Detect which cell encompasses the target text, then output its [X, Y] center coordinate. 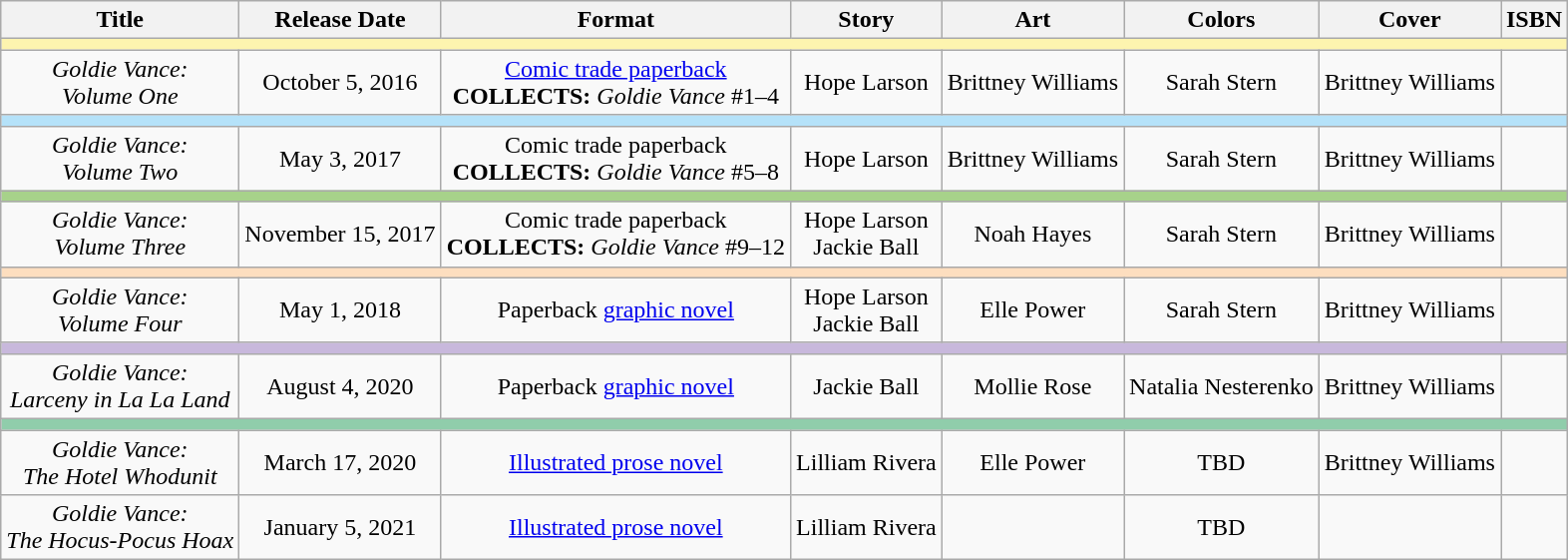
Comic trade paperbackCOLLECTS: Goldie Vance #9–12 [615, 234]
Mollie Rose [1032, 385]
March 17, 2020 [340, 461]
Comic trade paperbackCOLLECTS: Goldie Vance #1–4 [615, 82]
August 4, 2020 [340, 385]
Jackie Ball [867, 385]
Goldie Vance:Larceny in La La Land [120, 385]
Comic trade paperbackCOLLECTS: Goldie Vance #5–8 [615, 158]
Goldie Vance:Volume Two [120, 158]
Noah Hayes [1032, 234]
Natalia Nesterenko [1222, 385]
May 3, 2017 [340, 158]
Goldie Vance:Volume Four [120, 309]
November 15, 2017 [340, 234]
January 5, 2021 [340, 527]
May 1, 2018 [340, 309]
Story [867, 20]
Format [615, 20]
Art [1032, 20]
Goldie Vance:Volume Three [120, 234]
ISBN [1534, 20]
Goldie Vance:The Hotel Whodunit [120, 461]
Goldie Vance:Volume One [120, 82]
Goldie Vance:The Hocus-Pocus Hoax [120, 527]
Colors [1222, 20]
Title [120, 20]
Release Date [340, 20]
October 5, 2016 [340, 82]
Cover [1409, 20]
